Locate the cell with the specified text and output its [x, y] center coordinate. 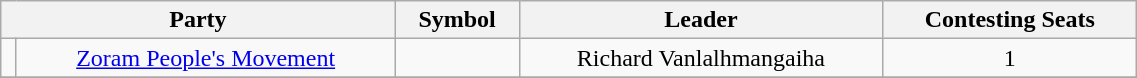
Symbol [457, 20]
Richard Vanlalhmangaiha [701, 58]
Party [198, 20]
Leader [701, 20]
Contesting Seats [1010, 20]
Zoram People's Movement [206, 58]
1 [1010, 58]
